Output the (X, Y) coordinate of the center of the cell containing the given text.  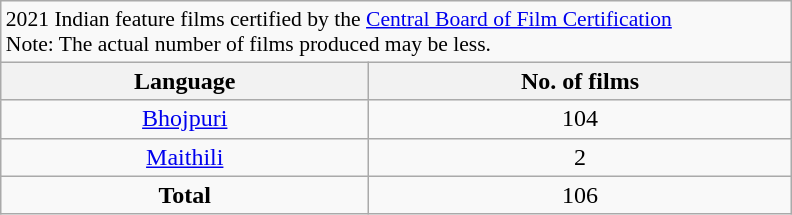
No. of films (580, 81)
Maithili (185, 157)
106 (580, 195)
104 (580, 119)
Total (185, 195)
Bhojpuri (185, 119)
Language (185, 81)
2021 Indian feature films certified by the Central Board of Film CertificationNote: The actual number of films produced may be less. (396, 32)
2 (580, 157)
